Identify which cell holds the provided text, then report its [X, Y] central coordinate. 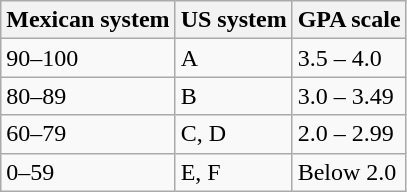
A [234, 58]
B [234, 96]
Mexican system [88, 20]
E, F [234, 172]
3.0 – 3.49 [349, 96]
90–100 [88, 58]
60–79 [88, 134]
US system [234, 20]
80–89 [88, 96]
0–59 [88, 172]
Below 2.0 [349, 172]
3.5 – 4.0 [349, 58]
C, D [234, 134]
GPA scale [349, 20]
2.0 – 2.99 [349, 134]
